Return the (x, y) coordinate for the center point of the cell that contains the specified text.  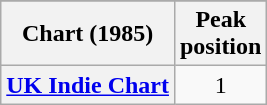
UK Indie Chart (88, 85)
1 (220, 85)
Chart (1985) (88, 34)
Peakposition (220, 34)
